Detect which cell encompasses the target text, then output its (X, Y) center coordinate. 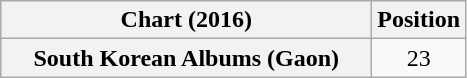
Position (419, 20)
Chart (2016) (186, 20)
23 (419, 58)
South Korean Albums (Gaon) (186, 58)
